Determine the [x, y] coordinate at the center of the cell enclosing the given text.  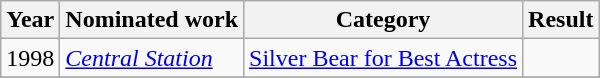
Category [384, 20]
Result [561, 20]
Central Station [152, 58]
Nominated work [152, 20]
1998 [30, 58]
Silver Bear for Best Actress [384, 58]
Year [30, 20]
